Search for the cell housing the specified text and yield its [x, y] center coordinate. 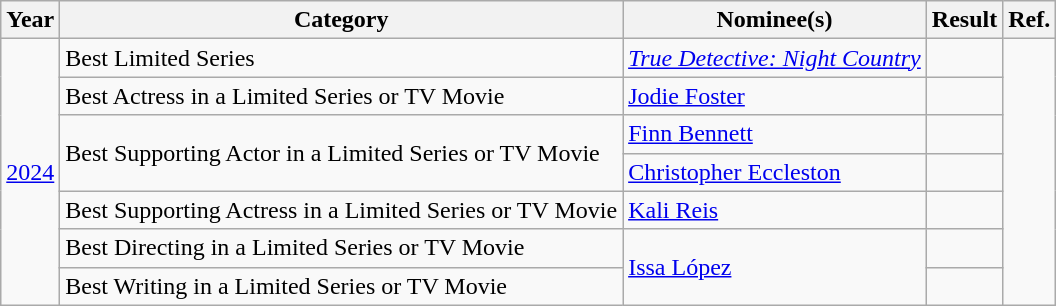
Best Directing in a Limited Series or TV Movie [342, 248]
Jodie Foster [775, 96]
True Detective: Night Country [775, 58]
Best Writing in a Limited Series or TV Movie [342, 286]
Best Supporting Actress in a Limited Series or TV Movie [342, 210]
Best Actress in a Limited Series or TV Movie [342, 96]
Kali Reis [775, 210]
Category [342, 20]
Result [964, 20]
2024 [30, 172]
Best Limited Series [342, 58]
Nominee(s) [775, 20]
Ref. [1030, 20]
Christopher Eccleston [775, 172]
Finn Bennett [775, 134]
Issa López [775, 267]
Best Supporting Actor in a Limited Series or TV Movie [342, 153]
Year [30, 20]
